Search for the cell housing the specified text and yield its [X, Y] center coordinate. 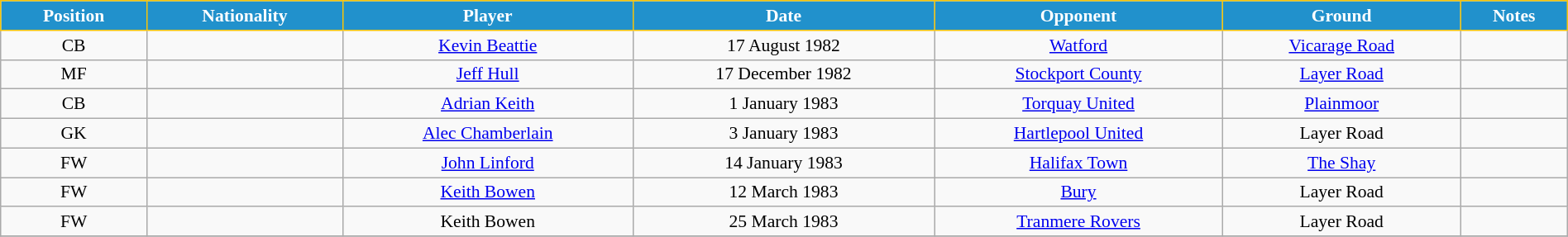
Jeff Hull [488, 74]
Ground [1341, 16]
Hartlepool United [1078, 134]
John Linford [488, 163]
17 August 1982 [784, 45]
25 March 1983 [784, 222]
Nationality [245, 16]
12 March 1983 [784, 192]
Bury [1078, 192]
14 January 1983 [784, 163]
Notes [1513, 16]
Vicarage Road [1341, 45]
GK [74, 134]
Kevin Beattie [488, 45]
Date [784, 16]
Opponent [1078, 16]
Halifax Town [1078, 163]
MF [74, 74]
Tranmere Rovers [1078, 222]
1 January 1983 [784, 104]
Plainmoor [1341, 104]
Alec Chamberlain [488, 134]
Torquay United [1078, 104]
Position [74, 16]
Player [488, 16]
Stockport County [1078, 74]
17 December 1982 [784, 74]
Adrian Keith [488, 104]
The Shay [1341, 163]
Watford [1078, 45]
3 January 1983 [784, 134]
